Return (X, Y) of the center of cell containing provided text 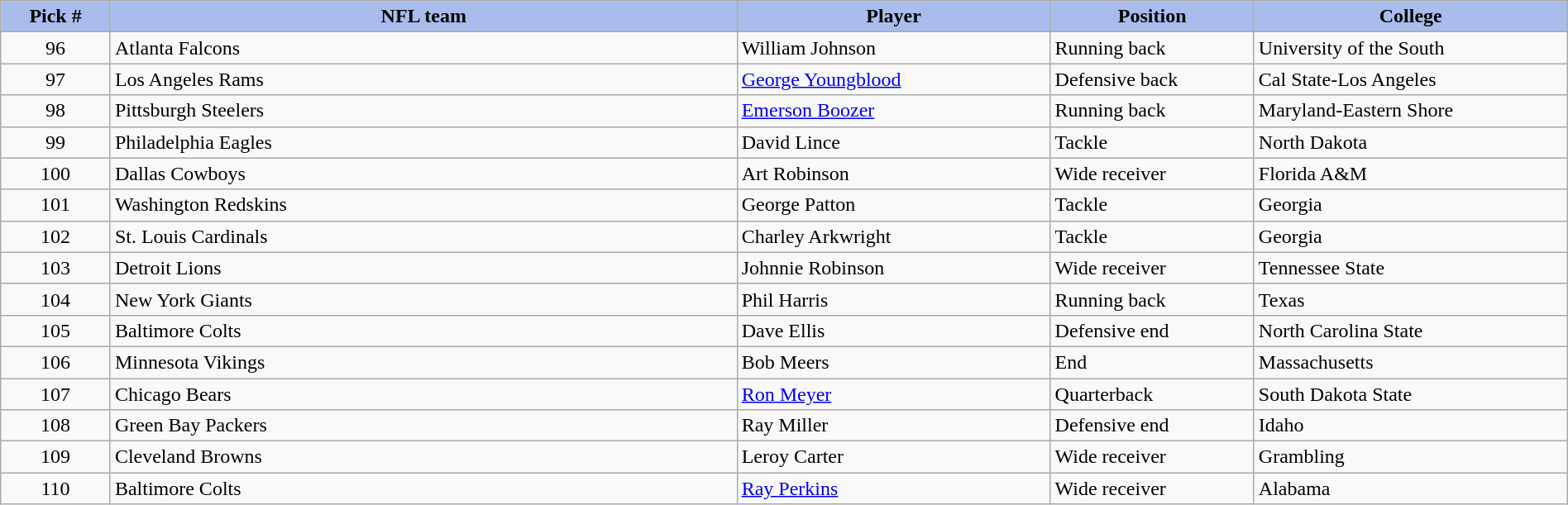
99 (56, 142)
Cleveland Browns (423, 457)
College (1411, 17)
Grambling (1411, 457)
Minnesota Vikings (423, 362)
Cal State-Los Angeles (1411, 79)
103 (56, 268)
104 (56, 299)
Pittsburgh Steelers (423, 111)
North Dakota (1411, 142)
Bob Meers (893, 362)
101 (56, 205)
Tennessee State (1411, 268)
Idaho (1411, 426)
Alabama (1411, 488)
Johnnie Robinson (893, 268)
Position (1152, 17)
110 (56, 488)
100 (56, 174)
End (1152, 362)
Los Angeles Rams (423, 79)
98 (56, 111)
Charley Arkwright (893, 236)
Green Bay Packers (423, 426)
Quarterback (1152, 394)
Leroy Carter (893, 457)
Phil Harris (893, 299)
102 (56, 236)
Washington Redskins (423, 205)
Defensive back (1152, 79)
Maryland-Eastern Shore (1411, 111)
George Youngblood (893, 79)
Philadelphia Eagles (423, 142)
New York Giants (423, 299)
Emerson Boozer (893, 111)
North Carolina State (1411, 331)
NFL team (423, 17)
David Lince (893, 142)
107 (56, 394)
William Johnson (893, 48)
Dave Ellis (893, 331)
Chicago Bears (423, 394)
South Dakota State (1411, 394)
109 (56, 457)
Massachusetts (1411, 362)
Ray Perkins (893, 488)
Detroit Lions (423, 268)
Ray Miller (893, 426)
97 (56, 79)
96 (56, 48)
St. Louis Cardinals (423, 236)
Player (893, 17)
106 (56, 362)
Florida A&M (1411, 174)
105 (56, 331)
Texas (1411, 299)
University of the South (1411, 48)
Pick # (56, 17)
Dallas Cowboys (423, 174)
Ron Meyer (893, 394)
Art Robinson (893, 174)
George Patton (893, 205)
Atlanta Falcons (423, 48)
108 (56, 426)
